Extract the [X, Y] coordinate from the center of the cell holding the provided text.  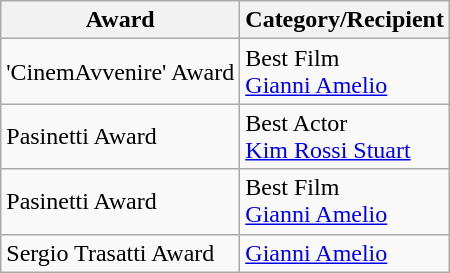
'CinemAvvenire' Award [120, 72]
Best ActorKim Rossi Stuart [345, 136]
Gianni Amelio [345, 253]
Sergio Trasatti Award [120, 253]
Category/Recipient [345, 20]
Award [120, 20]
